Output the [x, y] coordinate of the center of the cell containing the given text.  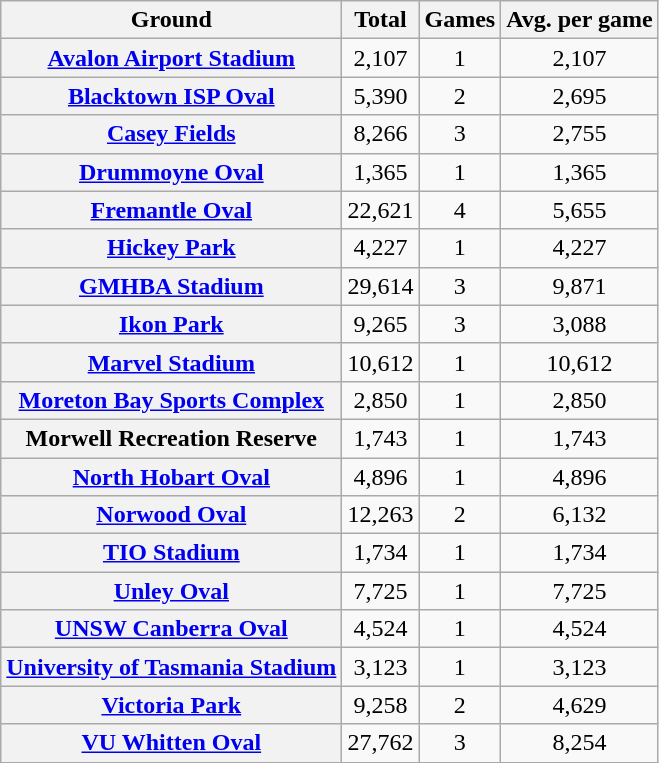
27,762 [380, 743]
5,655 [580, 210]
Morwell Recreation Reserve [172, 438]
Avg. per game [580, 20]
Ikon Park [172, 324]
2,695 [580, 96]
GMHBA Stadium [172, 286]
29,614 [380, 286]
6,132 [580, 515]
Games [460, 20]
8,254 [580, 743]
Fremantle Oval [172, 210]
9,871 [580, 286]
VU Whitten Oval [172, 743]
Unley Oval [172, 591]
Marvel Stadium [172, 362]
5,390 [380, 96]
Blacktown ISP Oval [172, 96]
Ground [172, 20]
3,088 [580, 324]
Avalon Airport Stadium [172, 58]
Norwood Oval [172, 515]
Hickey Park [172, 248]
Drummoyne Oval [172, 172]
12,263 [380, 515]
8,266 [380, 134]
Moreton Bay Sports Complex [172, 400]
9,258 [380, 705]
9,265 [380, 324]
TIO Stadium [172, 553]
Victoria Park [172, 705]
22,621 [380, 210]
Total [380, 20]
4,629 [580, 705]
University of Tasmania Stadium [172, 667]
4 [460, 210]
Casey Fields [172, 134]
2,755 [580, 134]
North Hobart Oval [172, 477]
UNSW Canberra Oval [172, 629]
